For the text-containing cell, return its midpoint in (X, Y) coordinate format. 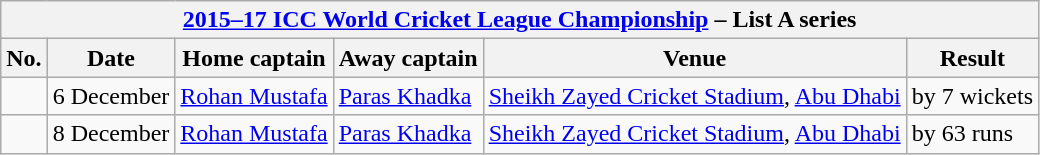
by 7 wickets (972, 96)
6 December (111, 96)
8 December (111, 134)
2015–17 ICC World Cricket League Championship – List A series (520, 20)
Result (972, 58)
Venue (694, 58)
by 63 runs (972, 134)
Date (111, 58)
Away captain (408, 58)
Home captain (254, 58)
No. (24, 58)
